Determine the (X, Y) coordinate at the center of the cell enclosing the given text.  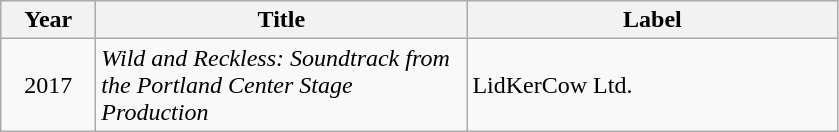
2017 (48, 85)
LidKerCow Ltd. (652, 85)
Year (48, 20)
Label (652, 20)
Wild and Reckless: Soundtrack from the Portland Center Stage Production (282, 85)
Title (282, 20)
